Extract the [x, y] coordinate from the center of the cell holding the provided text.  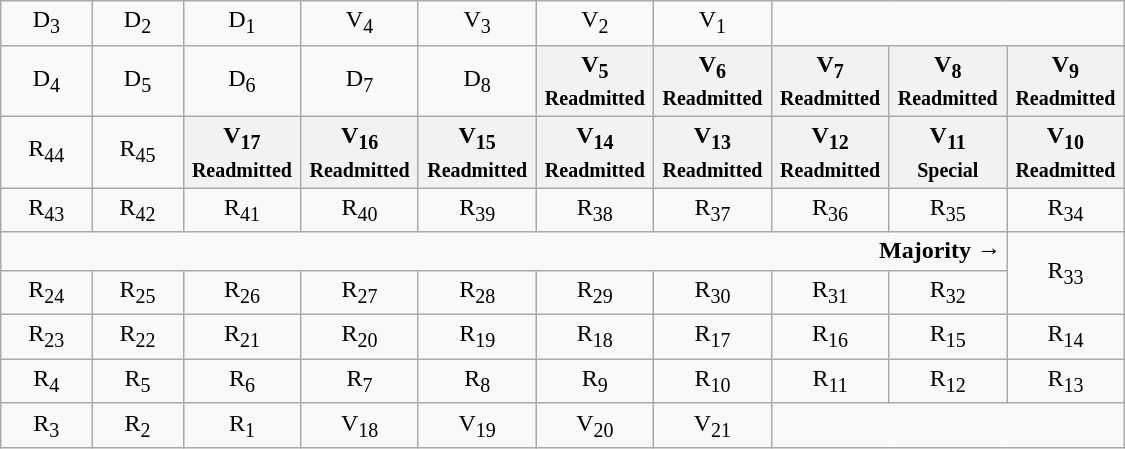
D4 [46, 80]
R6 [242, 381]
R2 [138, 425]
R30 [713, 292]
D8 [477, 80]
V7Readmitted [830, 80]
V11Special [948, 152]
V16Readmitted [360, 152]
R14 [1066, 337]
R28 [477, 292]
R5 [138, 381]
V15Readmitted [477, 152]
V8Readmitted [948, 80]
V10Readmitted [1066, 152]
V20 [595, 425]
R24 [46, 292]
Majority → [504, 251]
V6Readmitted [713, 80]
R7 [360, 381]
R42 [138, 210]
R35 [948, 210]
V9Readmitted [1066, 80]
V21 [713, 425]
R38 [595, 210]
R32 [948, 292]
R16 [830, 337]
R9 [595, 381]
V18 [360, 425]
V3 [477, 23]
D3 [46, 23]
V4 [360, 23]
D5 [138, 80]
R18 [595, 337]
V13Readmitted [713, 152]
R27 [360, 292]
R3 [46, 425]
R41 [242, 210]
R1 [242, 425]
V2 [595, 23]
R4 [46, 381]
V14Readmitted [595, 152]
R12 [948, 381]
R15 [948, 337]
V17Readmitted [242, 152]
R23 [46, 337]
R37 [713, 210]
D7 [360, 80]
D1 [242, 23]
D6 [242, 80]
R33 [1066, 273]
R45 [138, 152]
R19 [477, 337]
V12Readmitted [830, 152]
R36 [830, 210]
V19 [477, 425]
R10 [713, 381]
R13 [1066, 381]
R22 [138, 337]
R31 [830, 292]
R25 [138, 292]
R17 [713, 337]
V5Readmitted [595, 80]
R8 [477, 381]
R21 [242, 337]
R39 [477, 210]
R40 [360, 210]
D2 [138, 23]
R20 [360, 337]
R11 [830, 381]
V1 [713, 23]
R44 [46, 152]
R34 [1066, 210]
R26 [242, 292]
R29 [595, 292]
R43 [46, 210]
